Determine the [X, Y] coordinate at the center of the cell enclosing the given text.  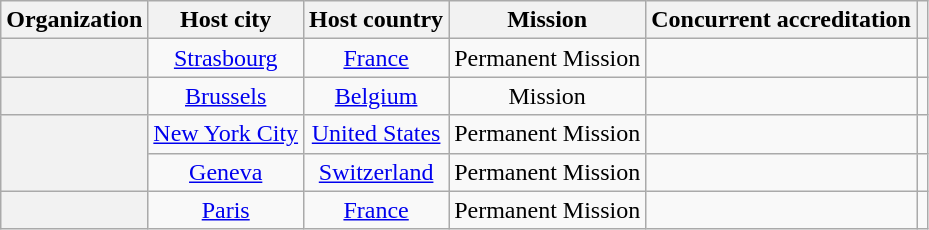
Brussels [226, 96]
United States [376, 134]
Paris [226, 210]
Host city [226, 20]
Organization [74, 20]
Switzerland [376, 172]
Belgium [376, 96]
New York City [226, 134]
Geneva [226, 172]
Strasbourg [226, 58]
Concurrent accreditation [782, 20]
Host country [376, 20]
